Detect which cell encompasses the target text, then output its (X, Y) center coordinate. 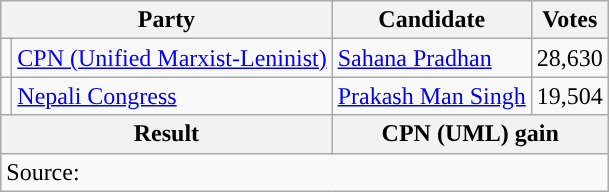
Candidate (432, 20)
19,504 (570, 96)
Source: (305, 172)
Nepali Congress (172, 96)
CPN (UML) gain (470, 134)
Result (166, 134)
Votes (570, 20)
CPN (Unified Marxist-Leninist) (172, 58)
Prakash Man Singh (432, 96)
Party (166, 20)
28,630 (570, 58)
Sahana Pradhan (432, 58)
